Output the (x, y) coordinate of the center of the cell containing the given text.  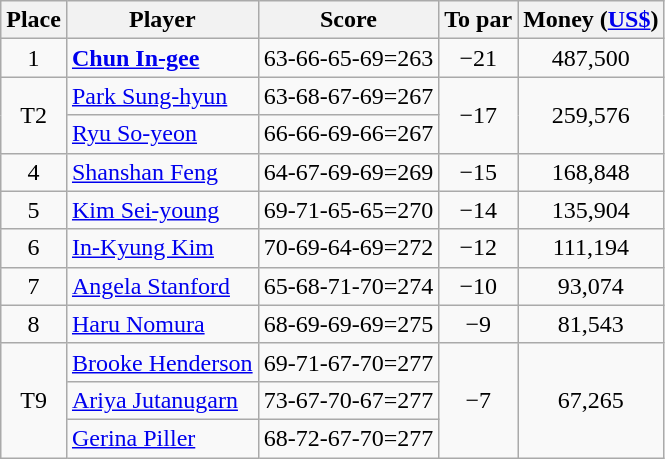
68-72-67-70=277 (348, 438)
Angela Stanford (162, 286)
487,500 (591, 58)
−14 (478, 210)
1 (34, 58)
Park Sung-hyun (162, 96)
8 (34, 324)
259,576 (591, 115)
−10 (478, 286)
64-67-69-69=269 (348, 172)
65-68-71-70=274 (348, 286)
−9 (478, 324)
Chun In-gee (162, 58)
−7 (478, 400)
−12 (478, 248)
4 (34, 172)
81,543 (591, 324)
−21 (478, 58)
69-71-67-70=277 (348, 362)
5 (34, 210)
Money (US$) (591, 20)
7 (34, 286)
−17 (478, 115)
68-69-69-69=275 (348, 324)
Kim Sei-young (162, 210)
6 (34, 248)
Place (34, 20)
Ariya Jutanugarn (162, 400)
63-66-65-69=263 (348, 58)
T2 (34, 115)
69-71-65-65=270 (348, 210)
63-68-67-69=267 (348, 96)
135,904 (591, 210)
To par (478, 20)
Brooke Henderson (162, 362)
T9 (34, 400)
93,074 (591, 286)
Shanshan Feng (162, 172)
In-Kyung Kim (162, 248)
111,194 (591, 248)
Ryu So-yeon (162, 134)
73-67-70-67=277 (348, 400)
Haru Nomura (162, 324)
168,848 (591, 172)
67,265 (591, 400)
70-69-64-69=272 (348, 248)
Score (348, 20)
−15 (478, 172)
Player (162, 20)
Gerina Piller (162, 438)
66-66-69-66=267 (348, 134)
